Extract the [x, y] coordinate from the center of the cell holding the provided text.  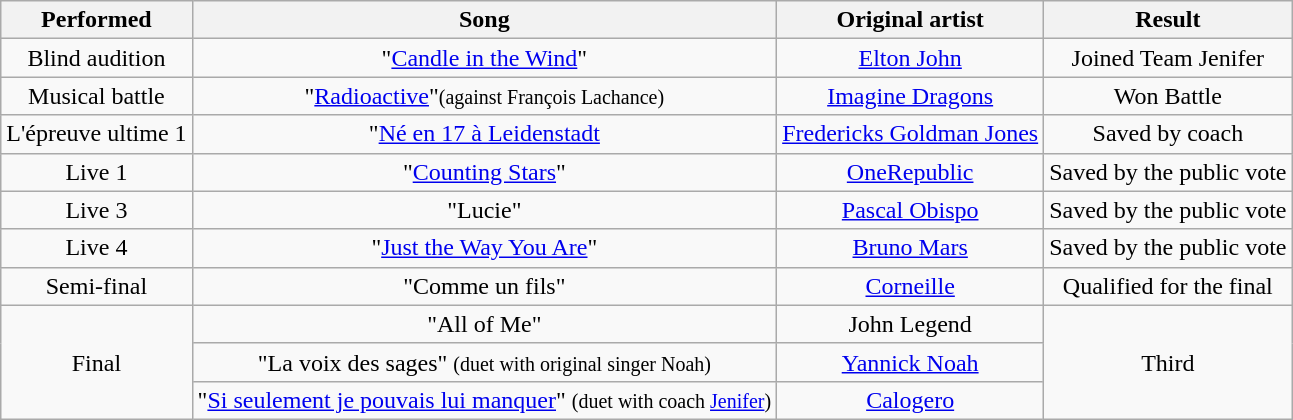
Imagine Dragons [910, 96]
Third [1168, 362]
"Counting Stars" [484, 172]
Yannick Noah [910, 362]
"Lucie" [484, 210]
Live 3 [96, 210]
Bruno Mars [910, 248]
Pascal Obispo [910, 210]
Result [1168, 20]
"All of Me" [484, 324]
Musical battle [96, 96]
John Legend [910, 324]
"Just the Way You Are" [484, 248]
Elton John [910, 58]
"La voix des sages" (duet with original singer Noah) [484, 362]
Fredericks Goldman Jones [910, 134]
Live 1 [96, 172]
Song [484, 20]
"Comme un fils" [484, 286]
L'épreuve ultime 1 [96, 134]
Original artist [910, 20]
Live 4 [96, 248]
Performed [96, 20]
Blind audition [96, 58]
Saved by coach [1168, 134]
"Si seulement je pouvais lui manquer" (duet with coach Jenifer) [484, 400]
Won Battle [1168, 96]
Calogero [910, 400]
Final [96, 362]
"Radioactive"(against François Lachance) [484, 96]
Semi-final [96, 286]
"Candle in the Wind" [484, 58]
"Né en 17 à Leidenstadt [484, 134]
OneRepublic [910, 172]
Qualified for the final [1168, 286]
Joined Team Jenifer [1168, 58]
Corneille [910, 286]
